Scan for the cell matching the given text and deliver its [x, y] coordinate at center. 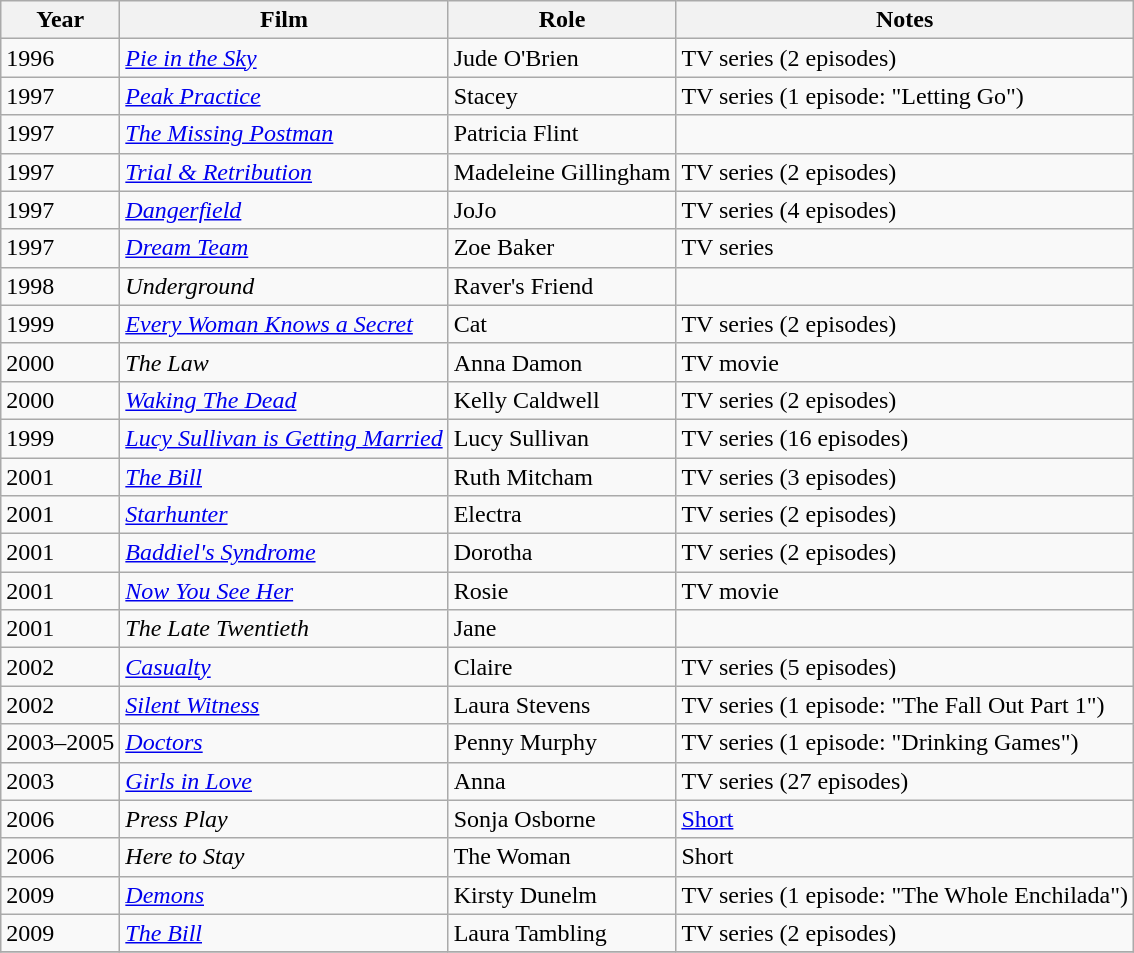
1996 [60, 58]
Lucy Sullivan is Getting Married [284, 438]
Anna Damon [562, 362]
Baddiel's Syndrome [284, 553]
TV series (27 episodes) [905, 781]
Madeleine Gillingham [562, 172]
Peak Practice [284, 96]
The Woman [562, 857]
TV series (16 episodes) [905, 438]
Kirsty Dunelm [562, 895]
Cat [562, 324]
The Late Twentieth [284, 629]
Year [60, 20]
TV series (3 episodes) [905, 477]
Jude O'Brien [562, 58]
Press Play [284, 819]
TV series [905, 248]
Doctors [284, 743]
Laura Stevens [562, 705]
Raver's Friend [562, 286]
Laura Tambling [562, 933]
Kelly Caldwell [562, 400]
Pie in the Sky [284, 58]
Casualty [284, 667]
1998 [60, 286]
TV series (4 episodes) [905, 210]
Dangerfield [284, 210]
Underground [284, 286]
Waking The Dead [284, 400]
Girls in Love [284, 781]
Claire [562, 667]
Dream Team [284, 248]
Every Woman Knows a Secret [284, 324]
TV series (1 episode: "The Fall Out Part 1") [905, 705]
Dorotha [562, 553]
Penny Murphy [562, 743]
Ruth Mitcham [562, 477]
TV series (1 episode: "Letting Go") [905, 96]
The Missing Postman [284, 134]
Patricia Flint [562, 134]
TV series (5 episodes) [905, 667]
Notes [905, 20]
Role [562, 20]
Silent Witness [284, 705]
TV series (1 episode: "The Whole Enchilada") [905, 895]
Sonja Osborne [562, 819]
Starhunter [284, 515]
Now You See Her [284, 591]
Demons [284, 895]
Rosie [562, 591]
Zoe Baker [562, 248]
Electra [562, 515]
Film [284, 20]
Lucy Sullivan [562, 438]
Here to Stay [284, 857]
Stacey [562, 96]
2003 [60, 781]
2003–2005 [60, 743]
TV series (1 episode: "Drinking Games") [905, 743]
Jane [562, 629]
Anna [562, 781]
The Law [284, 362]
JoJo [562, 210]
Trial & Retribution [284, 172]
